Determine the (x, y) coordinate at the center of the cell enclosing the given text.  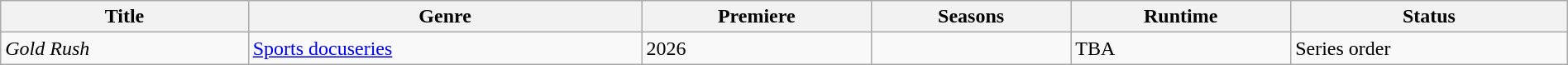
Runtime (1181, 17)
Gold Rush (124, 48)
Sports docuseries (445, 48)
Status (1429, 17)
TBA (1181, 48)
Title (124, 17)
2026 (756, 48)
Series order (1429, 48)
Premiere (756, 17)
Seasons (971, 17)
Genre (445, 17)
